Determine the [x, y] coordinate at the center of the cell enclosing the given text.  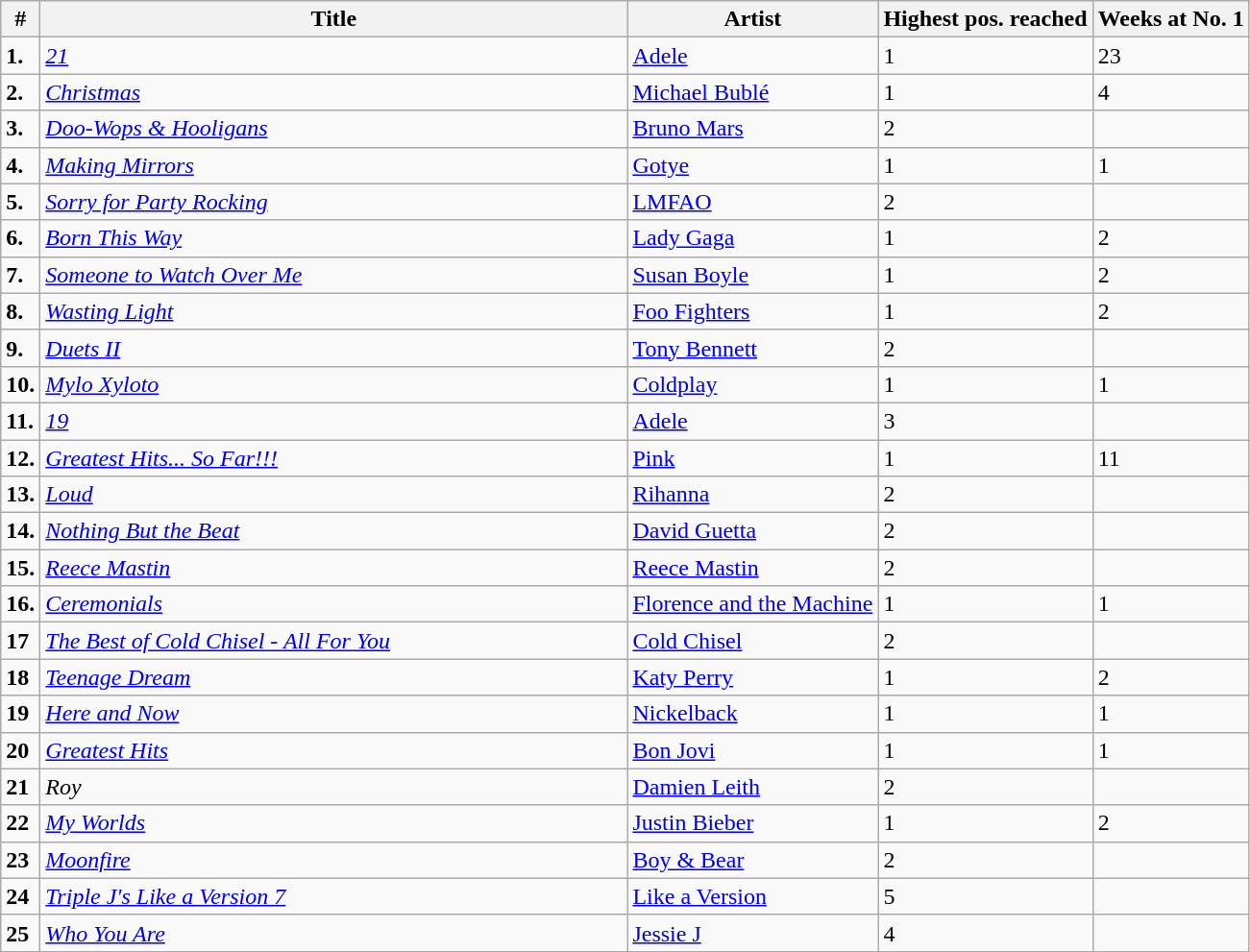
Nothing But the Beat [334, 531]
# [21, 19]
Florence and the Machine [753, 604]
David Guetta [753, 531]
12. [21, 458]
25 [21, 933]
Jessie J [753, 933]
Justin Bieber [753, 823]
Michael Bublé [753, 92]
Katy Perry [753, 677]
Roy [334, 787]
Tony Bennett [753, 348]
3 [986, 421]
3. [21, 129]
Bon Jovi [753, 750]
Born This Way [334, 238]
Artist [753, 19]
16. [21, 604]
Greatest Hits [334, 750]
Cold Chisel [753, 641]
Weeks at No. 1 [1170, 19]
Bruno Mars [753, 129]
Someone to Watch Over Me [334, 275]
15. [21, 568]
4. [21, 165]
Teenage Dream [334, 677]
Sorry for Party Rocking [334, 202]
Christmas [334, 92]
11. [21, 421]
9. [21, 348]
Who You Are [334, 933]
11 [1170, 458]
Boy & Bear [753, 860]
Rihanna [753, 495]
18 [21, 677]
The Best of Cold Chisel - All For You [334, 641]
My Worlds [334, 823]
Loud [334, 495]
Susan Boyle [753, 275]
Duets II [334, 348]
Highest pos. reached [986, 19]
Making Mirrors [334, 165]
22 [21, 823]
10. [21, 384]
17 [21, 641]
Lady Gaga [753, 238]
Moonfire [334, 860]
14. [21, 531]
8. [21, 311]
Doo-Wops & Hooligans [334, 129]
Foo Fighters [753, 311]
Damien Leith [753, 787]
5. [21, 202]
Like a Version [753, 896]
20 [21, 750]
Triple J's Like a Version 7 [334, 896]
Ceremonials [334, 604]
Greatest Hits... So Far!!! [334, 458]
Title [334, 19]
Nickelback [753, 714]
Gotye [753, 165]
LMFAO [753, 202]
7. [21, 275]
Mylo Xyloto [334, 384]
24 [21, 896]
1. [21, 56]
Here and Now [334, 714]
Pink [753, 458]
13. [21, 495]
Wasting Light [334, 311]
2. [21, 92]
5 [986, 896]
Coldplay [753, 384]
6. [21, 238]
